From the cell containing the given text, extract its center point as (x, y) coordinate. 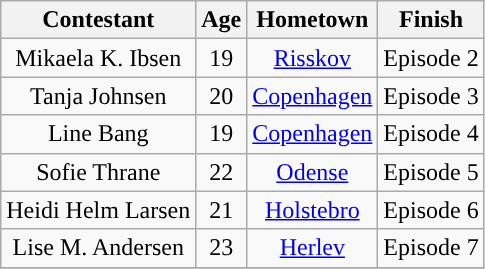
Risskov (312, 58)
Episode 2 (431, 58)
Tanja Johnsen (98, 96)
Mikaela K. Ibsen (98, 58)
Episode 5 (431, 172)
20 (222, 96)
22 (222, 172)
23 (222, 248)
Episode 4 (431, 134)
Sofie Thrane (98, 172)
Hometown (312, 20)
Episode 7 (431, 248)
21 (222, 210)
Episode 3 (431, 96)
Contestant (98, 20)
Heidi Helm Larsen (98, 210)
Holstebro (312, 210)
Odense (312, 172)
Line Bang (98, 134)
Episode 6 (431, 210)
Age (222, 20)
Finish (431, 20)
Herlev (312, 248)
Lise M. Andersen (98, 248)
